Locate the cell with the specified text and output its [x, y] center coordinate. 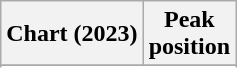
Chart (2023) [72, 34]
Peakposition [189, 34]
